Find where the given text appears and provide that cell's center as (X, Y) coordinate. 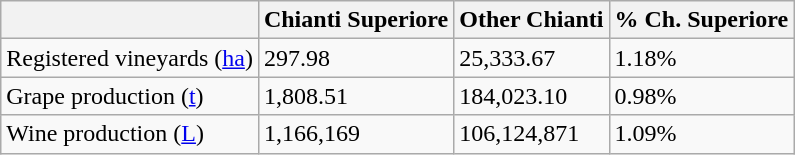
1.09% (702, 134)
25,333.67 (532, 58)
Grape production (t) (130, 96)
297.98 (356, 58)
106,124,871 (532, 134)
1.18% (702, 58)
1,808.51 (356, 96)
0.98% (702, 96)
Registered vineyards (ha) (130, 58)
Chianti Superiore (356, 20)
1,166,169 (356, 134)
Wine production (L) (130, 134)
Other Chianti (532, 20)
184,023.10 (532, 96)
% Ch. Superiore (702, 20)
